Identify which cell holds the provided text, then report its (X, Y) central coordinate. 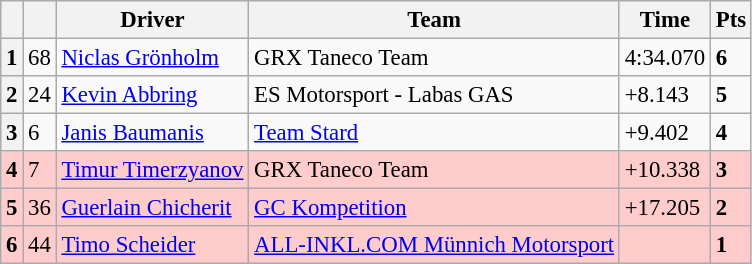
GC Kompetition (434, 208)
7 (40, 170)
Team (434, 20)
44 (40, 245)
Pts (730, 20)
68 (40, 58)
Driver (152, 20)
ES Motorsport - Labas GAS (434, 95)
+8.143 (664, 95)
Kevin Abbring (152, 95)
Guerlain Chicherit (152, 208)
+9.402 (664, 133)
Time (664, 20)
Niclas Grönholm (152, 58)
24 (40, 95)
Timur Timerzyanov (152, 170)
36 (40, 208)
4:34.070 (664, 58)
ALL-INKL.COM Münnich Motorsport (434, 245)
+17.205 (664, 208)
Team Stard (434, 133)
Janis Baumanis (152, 133)
+10.338 (664, 170)
Timo Scheider (152, 245)
